Detect which cell encompasses the target text, then output its [x, y] center coordinate. 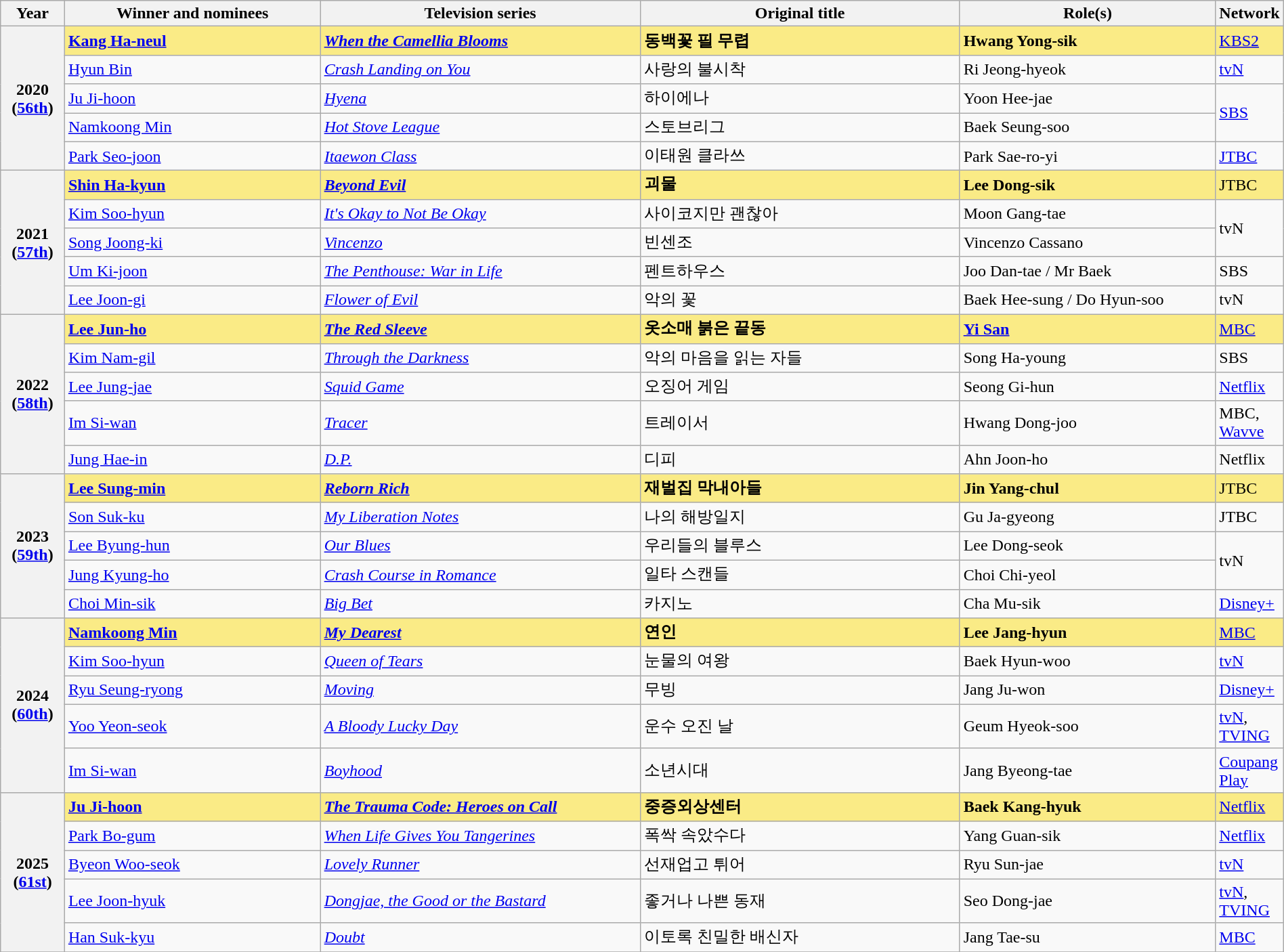
선재업고 튀어 [800, 865]
악의 마음을 읽는 자들 [800, 358]
Song Ha-young [1088, 358]
Television series [480, 14]
소년시대 [800, 771]
Geum Hyeok-soo [1088, 726]
Vincenzo Cassano [1088, 242]
나의 해방일지 [800, 517]
It's Okay to Not Be Okay [480, 214]
Squid Game [480, 387]
디피 [800, 459]
Song Joong-ki [192, 242]
Seo Dong-jae [1088, 901]
Ri Jeong-hyeok [1088, 69]
Through the Darkness [480, 358]
Tracer [480, 423]
연인 [800, 632]
하이에나 [800, 99]
Jung Kyung-ho [192, 574]
트레이서 [800, 423]
Baek Hee-sung / Do Hyun-soo [1088, 301]
Lee Dong-seok [1088, 546]
Original title [800, 14]
Winner and nominees [192, 14]
우리들의 블루스 [800, 546]
Crash Landing on You [480, 69]
Park Sae-ro-yi [1088, 156]
옷소매 붉은 끝동 [800, 329]
Queen of Tears [480, 661]
이토록 친밀한 배신자 [800, 937]
When Life Gives You Tangerines [480, 836]
Um Ki-joon [192, 271]
사랑의 불시착 [800, 69]
Hyena [480, 99]
Lee Jung-jae [192, 387]
Hot Stove League [480, 127]
Baek Seung-soo [1088, 127]
Lee Jun-ho [192, 329]
Big Bet [480, 604]
폭싹 속았수다 [800, 836]
Baek Hyun-woo [1088, 661]
눈물의 여왕 [800, 661]
Park Seo-joon [192, 156]
Flower of Evil [480, 301]
악의 꽃 [800, 301]
Moving [480, 691]
Lee Joon-hyuk [192, 901]
Shin Ha-kyun [192, 186]
Jang Byeong-tae [1088, 771]
Kim Nam-gil [192, 358]
Jang Ju-won [1088, 691]
Gu Ja-gyeong [1088, 517]
좋거나 나쁜 동재 [800, 901]
일타 스캔들 [800, 574]
Joo Dan-tae / Mr Baek [1088, 271]
Crash Course in Romance [480, 574]
KBS2 [1249, 41]
Itaewon Class [480, 156]
Yang Guan-sik [1088, 836]
Hyun Bin [192, 69]
Lee Jang-hyun [1088, 632]
Jung Hae-in [192, 459]
사이코지만 괜찮아 [800, 214]
Choi Chi-yeol [1088, 574]
2021(57th) [33, 242]
Doubt [480, 937]
Byeon Woo-seok [192, 865]
Ryu Sun-jae [1088, 865]
재벌집 막내아들 [800, 489]
괴물 [800, 186]
빈센조 [800, 242]
오징어 게임 [800, 387]
D.P. [480, 459]
Dongjae, the Good or the Bastard [480, 901]
My Dearest [480, 632]
동백꽃 필 무렵 [800, 41]
The Trauma Code: Heroes on Call [480, 807]
Hwang Dong-joo [1088, 423]
Boyhood [480, 771]
When the Camellia Blooms [480, 41]
Lee Joon-gi [192, 301]
2020(56th) [33, 99]
Jang Tae-su [1088, 937]
Lovely Runner [480, 865]
스토브리그 [800, 127]
Yoo Yeon-seok [192, 726]
Ahn Joon-ho [1088, 459]
2022(58th) [33, 394]
Cha Mu-sik [1088, 604]
중증외상센터 [800, 807]
운수 오진 날 [800, 726]
Park Bo-gum [192, 836]
무빙 [800, 691]
Hwang Yong-sik [1088, 41]
Network [1249, 14]
2025(61st) [33, 872]
펜트하우스 [800, 271]
Moon Gang-tae [1088, 214]
Seong Gi-hun [1088, 387]
Vincenzo [480, 242]
이태원 클라쓰 [800, 156]
The Penthouse: War in Life [480, 271]
카지노 [800, 604]
My Liberation Notes [480, 517]
Kang Ha-neul [192, 41]
Yi San [1088, 329]
2024(60th) [33, 706]
Our Blues [480, 546]
Jin Yang-chul [1088, 489]
MBC, Wavve [1249, 423]
Baek Kang-hyuk [1088, 807]
Beyond Evil [480, 186]
Lee Dong-sik [1088, 186]
Ryu Seung-ryong [192, 691]
Coupang Play [1249, 771]
Role(s) [1088, 14]
Year [33, 14]
Yoon Hee-jae [1088, 99]
Han Suk-kyu [192, 937]
The Red Sleeve [480, 329]
A Bloody Lucky Day [480, 726]
Lee Sung-min [192, 489]
Reborn Rich [480, 489]
2023(59th) [33, 546]
Choi Min-sik [192, 604]
Lee Byung-hun [192, 546]
Son Suk-ku [192, 517]
